Output the (X, Y) coordinate of the center of the cell containing the given text.  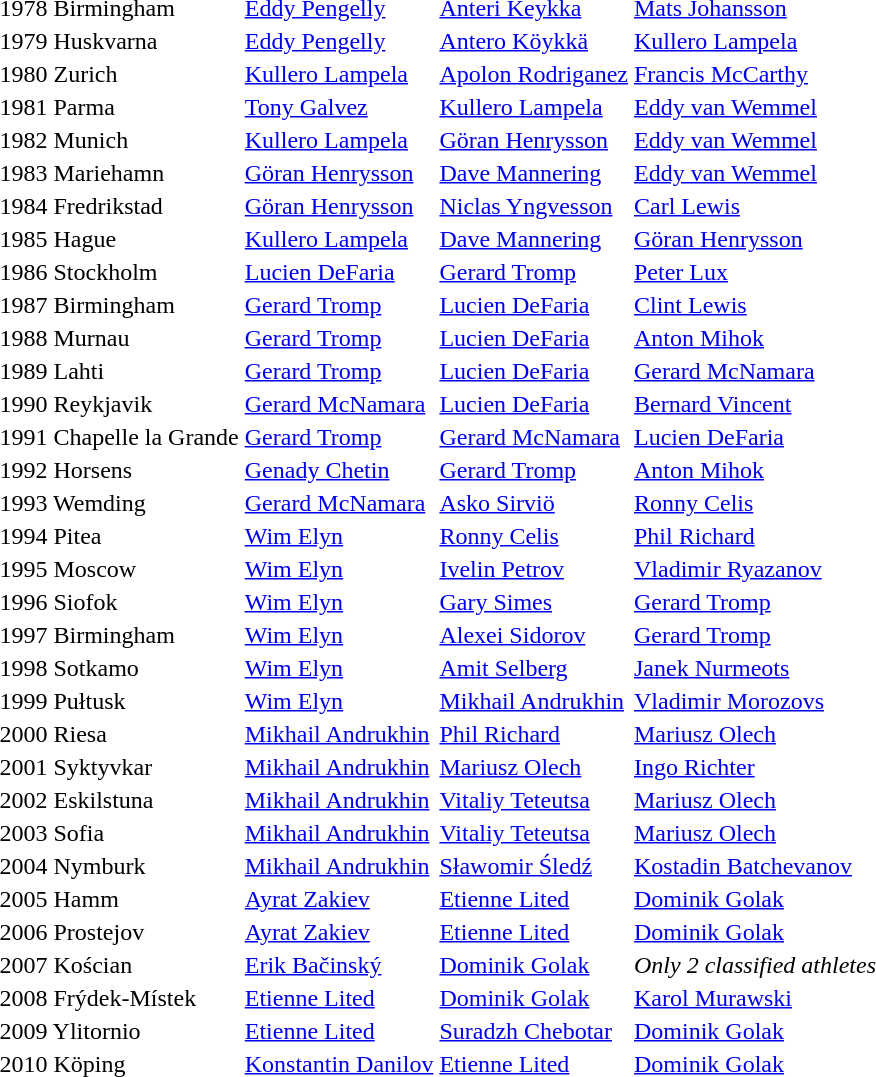
Erik Bačinský (339, 965)
Tony Galvez (339, 107)
Genady Chetin (339, 470)
Apolon Rodriganez (534, 74)
Suradzh Chebotar (534, 1031)
Niclas Yngvesson (534, 206)
Alexei Sidorov (534, 635)
Ronny Celis (534, 536)
Asko Sirviö (534, 503)
Phil Richard (534, 734)
Ivelin Petrov (534, 569)
Sławomir Śledź (534, 866)
Eddy Pengelly (339, 41)
Gary Simes (534, 602)
Amit Selberg (534, 668)
Mariusz Olech (534, 767)
Antero Köykkä (534, 41)
